Scan for the cell matching the given text and deliver its (X, Y) coordinate at center. 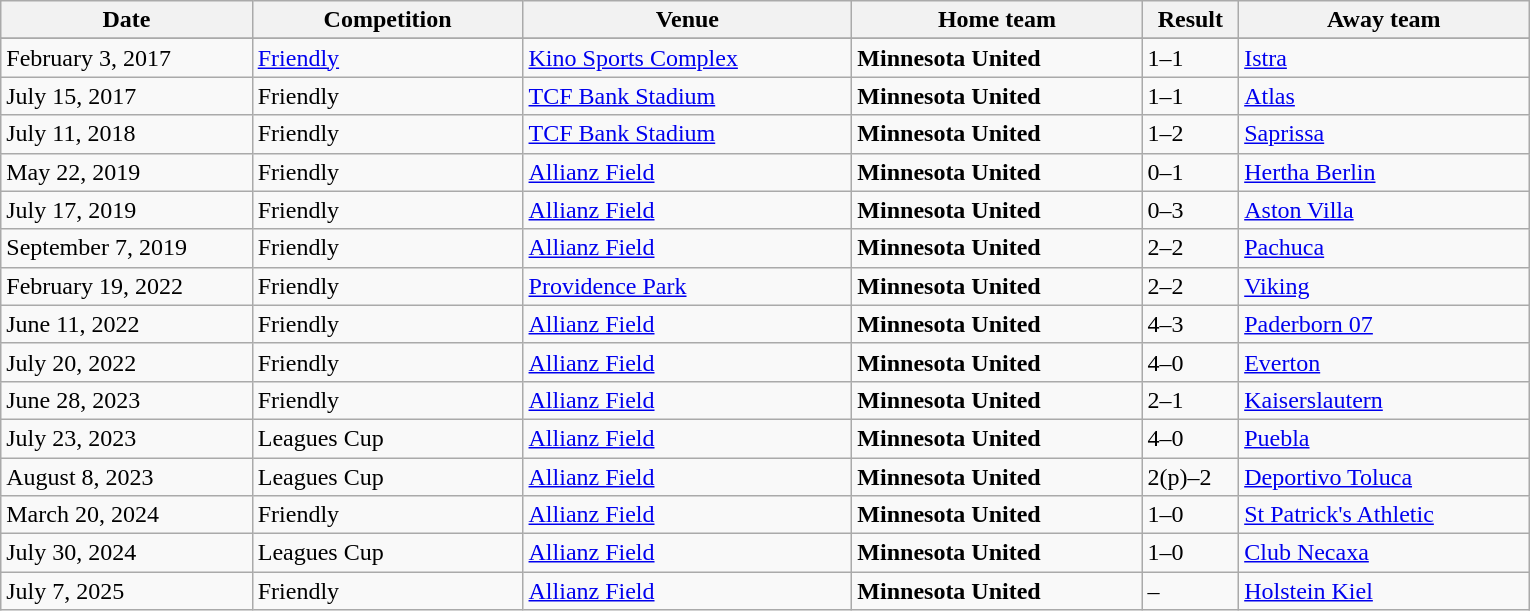
Atlas (1384, 96)
Kaiserslautern (1384, 400)
Kino Sports Complex (688, 58)
Venue (688, 20)
June 11, 2022 (126, 324)
4–3 (1190, 324)
Club Necaxa (1384, 553)
Pachuca (1384, 248)
March 20, 2024 (126, 515)
August 8, 2023 (126, 477)
July 20, 2022 (126, 362)
February 3, 2017 (126, 58)
Istra (1384, 58)
May 22, 2019 (126, 172)
Deportivo Toluca (1384, 477)
0–1 (1190, 172)
Providence Park (688, 286)
July 23, 2023 (126, 438)
June 28, 2023 (126, 400)
Result (1190, 20)
2–1 (1190, 400)
Puebla (1384, 438)
July 15, 2017 (126, 96)
July 7, 2025 (126, 591)
2(p)–2 (1190, 477)
Holstein Kiel (1384, 591)
Competition (388, 20)
Hertha Berlin (1384, 172)
Viking (1384, 286)
February 19, 2022 (126, 286)
Date (126, 20)
Away team (1384, 20)
1–2 (1190, 134)
Everton (1384, 362)
July 11, 2018 (126, 134)
Paderborn 07 (1384, 324)
0–3 (1190, 210)
July 30, 2024 (126, 553)
St Patrick's Athletic (1384, 515)
Aston Villa (1384, 210)
September 7, 2019 (126, 248)
Home team (997, 20)
Saprissa (1384, 134)
July 17, 2019 (126, 210)
– (1190, 591)
